Search for the cell housing the specified text and yield its [X, Y] center coordinate. 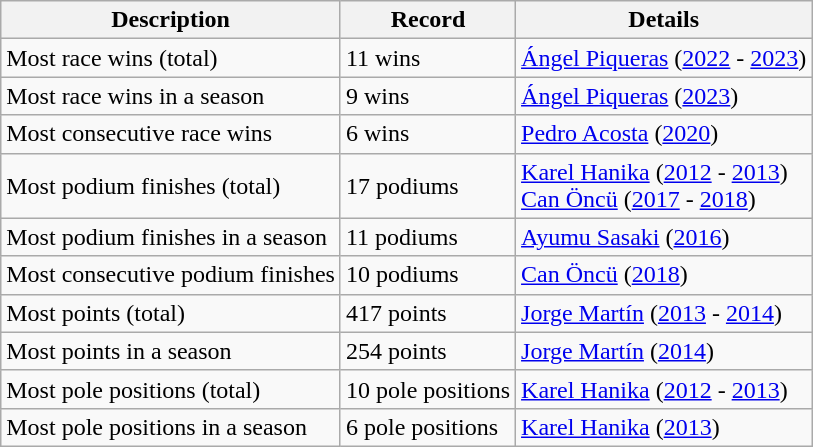
Most pole positions (total) [171, 389]
Details [664, 20]
Ayumu Sasaki (2016) [664, 237]
Most race wins (total) [171, 58]
Pedro Acosta (2020) [664, 134]
Description [171, 20]
Most points in a season [171, 351]
254 points [428, 351]
Most consecutive race wins [171, 134]
17 podiums [428, 186]
Jorge Martín (2013 - 2014) [664, 313]
6 wins [428, 134]
Jorge Martín (2014) [664, 351]
Karel Hanika (2012 - 2013) [664, 389]
Ángel Piqueras (2022 - 2023) [664, 58]
Most race wins in a season [171, 96]
Ángel Piqueras (2023) [664, 96]
11 wins [428, 58]
Most podium finishes in a season [171, 237]
9 wins [428, 96]
Most podium finishes (total) [171, 186]
Most consecutive podium finishes [171, 275]
10 pole positions [428, 389]
Most points (total) [171, 313]
Can Öncü (2018) [664, 275]
Record [428, 20]
6 pole positions [428, 427]
10 podiums [428, 275]
Most pole positions in a season [171, 427]
417 points [428, 313]
Karel Hanika (2012 - 2013) Can Öncü (2017 - 2018) [664, 186]
11 podiums [428, 237]
Karel Hanika (2013) [664, 427]
